Locate the cell with the specified text and output its (X, Y) center coordinate. 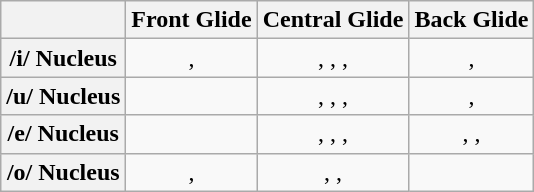
/u/ Nucleus (64, 96)
Front Glide (192, 20)
Central Glide (333, 20)
/o/ Nucleus (64, 172)
/i/ Nucleus (64, 58)
Back Glide (472, 20)
/e/ Nucleus (64, 134)
